Capture the cell that displays the provided text and extract its [X, Y] central coordinate. 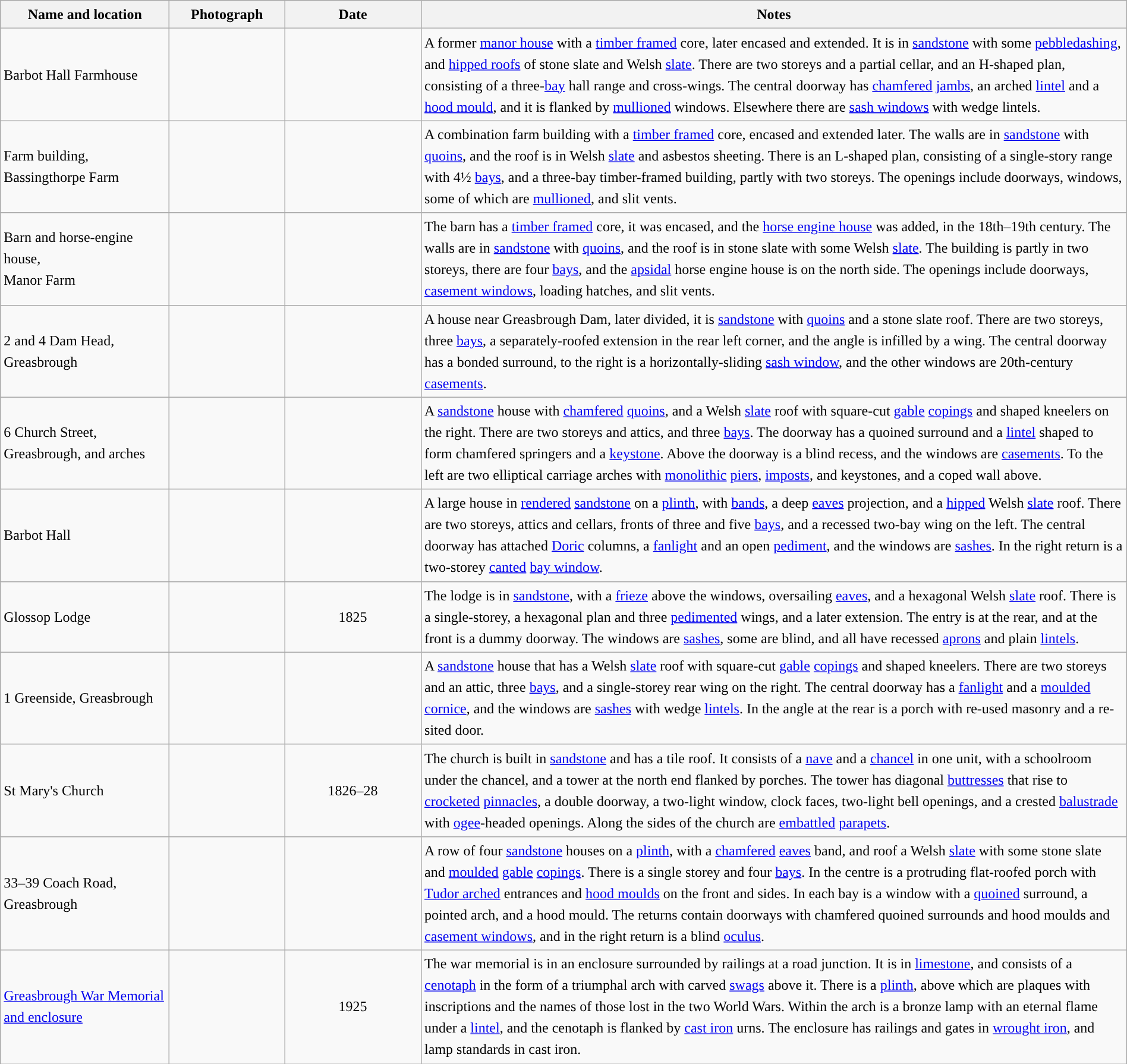
6 Church Street, Greasbrough, and arches [85, 443]
Photograph [227, 14]
2 and 4 Dam Head, Greasbrough [85, 351]
St Mary's Church [85, 791]
Notes [774, 14]
Barbot Hall Farmhouse [85, 75]
1825 [353, 617]
Date [353, 14]
Name and location [85, 14]
1925 [353, 1007]
Barbot Hall [85, 535]
Farm building, Bassingthorpe Farm [85, 166]
Greasbrough War Memorial and enclosure [85, 1007]
1826–28 [353, 791]
Glossop Lodge [85, 617]
33–39 Coach Road, Greasbrough [85, 893]
1 Greenside, Greasbrough [85, 698]
Barn and horse-engine house,Manor Farm [85, 259]
